Capture the cell that displays the provided text and extract its [x, y] central coordinate. 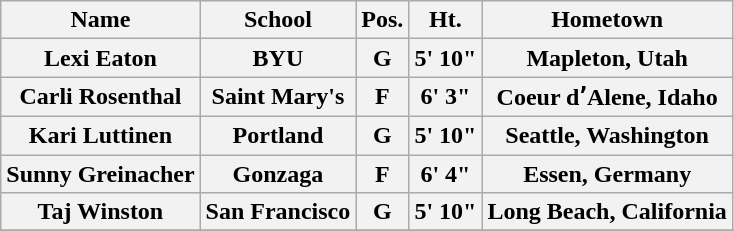
San Francisco [278, 212]
Taj Winston [100, 212]
Hometown [607, 20]
6' 4" [446, 173]
Mapleton, Utah [607, 58]
Long Beach, California [607, 212]
Saint Mary's [278, 97]
Name [100, 20]
Sunny Greinacher [100, 173]
Seattle, Washington [607, 135]
Ht. [446, 20]
6' 3" [446, 97]
Portland [278, 135]
Coeur dʼAlene, Idaho [607, 97]
Essen, Germany [607, 173]
Kari Luttinen [100, 135]
Lexi Eaton [100, 58]
Pos. [382, 20]
Gonzaga [278, 173]
BYU [278, 58]
School [278, 20]
Carli Rosenthal [100, 97]
